Pinpoint the cell where the given text exists, returning its (x, y) midpoint coordinate. 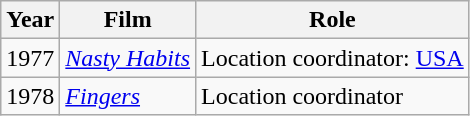
Location coordinator: USA (333, 58)
1978 (30, 96)
Role (333, 20)
Fingers (128, 96)
Nasty Habits (128, 58)
Film (128, 20)
Year (30, 20)
1977 (30, 58)
Location coordinator (333, 96)
